Capture the cell that displays the provided text and extract its [x, y] central coordinate. 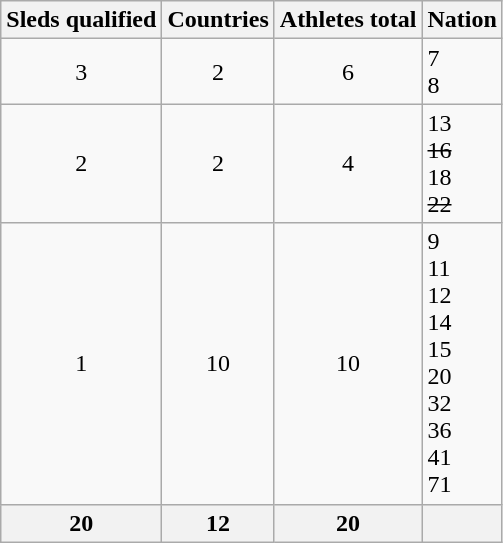
12 [218, 523]
Countries [218, 20]
6 [348, 72]
1 [82, 364]
7 8 [462, 72]
13 16 18 22 [462, 164]
3 [82, 72]
9 11 12 14 15 20 32 36 41 71 [462, 364]
4 [348, 164]
Nation [462, 20]
Athletes total [348, 20]
Sleds qualified [82, 20]
